Determine the (x, y) coordinate at the center of the cell enclosing the given text.  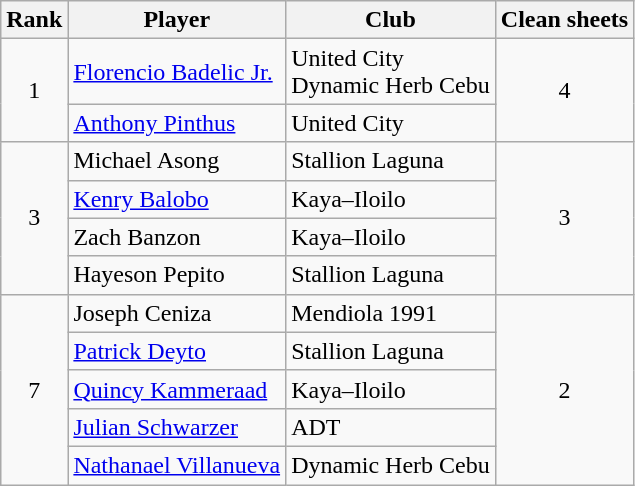
Player (177, 20)
Kenry Balobo (177, 199)
United City (391, 123)
Mendiola 1991 (391, 313)
Joseph Ceniza (177, 313)
Clean sheets (564, 20)
Florencio Badelic Jr. (177, 72)
Nathanael Villanueva (177, 465)
Patrick Deyto (177, 351)
Rank (34, 20)
Hayeson Pepito (177, 275)
4 (564, 90)
Michael Asong (177, 161)
Zach Banzon (177, 237)
United CityDynamic Herb Cebu (391, 72)
Club (391, 20)
Quincy Kammeraad (177, 389)
Anthony Pinthus (177, 123)
1 (34, 90)
ADT (391, 427)
2 (564, 389)
Julian Schwarzer (177, 427)
7 (34, 389)
Dynamic Herb Cebu (391, 465)
